Provide the [x, y] coordinate of the cell's center where the given text is located.  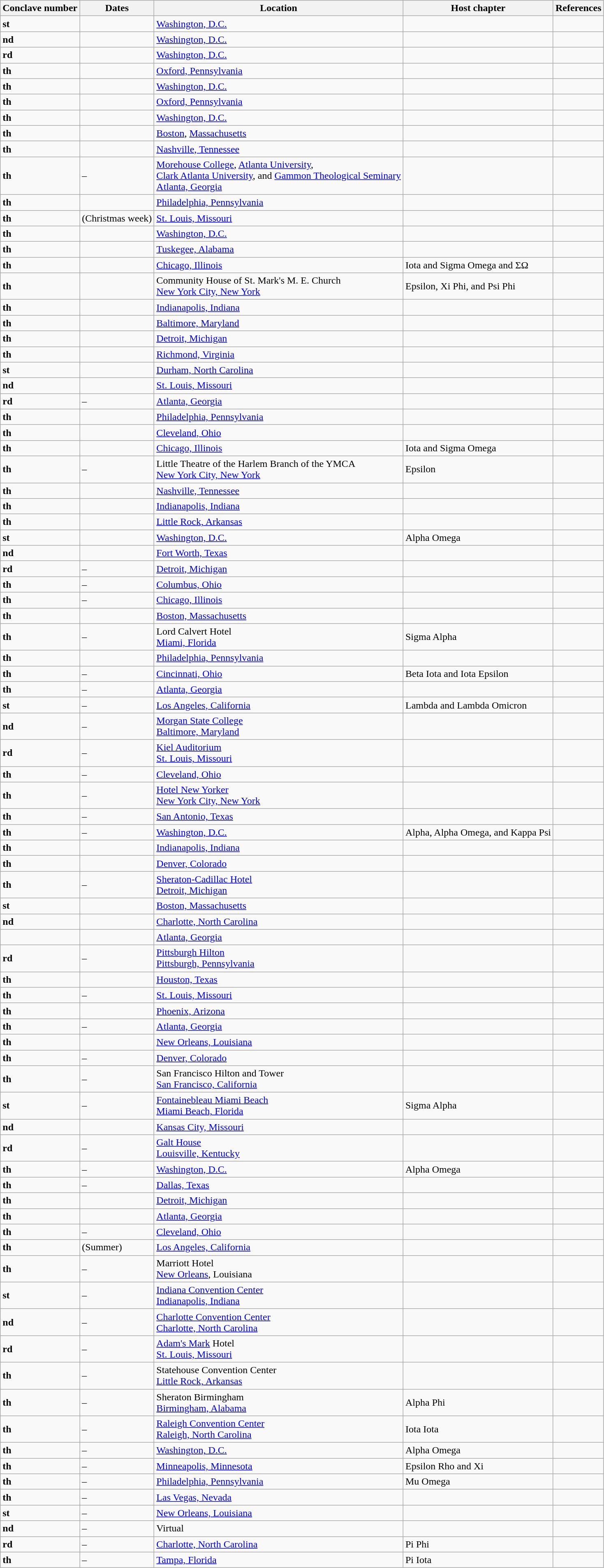
Charlotte Convention CenterCharlotte, North Carolina [279, 1322]
Epsilon [478, 469]
Phoenix, Arizona [279, 1011]
Statehouse Convention CenterLittle Rock, Arkansas [279, 1375]
Indiana Convention CenterIndianapolis, Indiana [279, 1296]
Sheraton-Cadillac HotelDetroit, Michigan [279, 884]
Sheraton BirminghamBirmingham, Alabama [279, 1402]
Alpha, Alpha Omega, and Kappa Psi [478, 832]
Epsilon Rho and Xi [478, 1466]
Tampa, Florida [279, 1560]
Adam's Mark HotelSt. Louis, Missouri [279, 1349]
Iota and Sigma Omega [478, 448]
Host chapter [478, 8]
Morgan State CollegeBaltimore, Maryland [279, 726]
Pi Phi [478, 1544]
Durham, North Carolina [279, 370]
Dates [117, 8]
Pi Iota [478, 1560]
Las Vegas, Nevada [279, 1497]
Mu Omega [478, 1482]
Fort Worth, Texas [279, 553]
Virtual [279, 1529]
Epsilon, Xi Phi, and Psi Phi [478, 286]
San Antonio, Texas [279, 817]
Community House of St. Mark's M. E. ChurchNew York City, New York [279, 286]
San Francisco Hilton and TowerSan Francisco, California [279, 1079]
Morehouse College, Atlanta University,Clark Atlanta University, and Gammon Theological SeminaryAtlanta, Georgia [279, 176]
Columbus, Ohio [279, 584]
Richmond, Virginia [279, 354]
Little Rock, Arkansas [279, 522]
Alpha Phi [478, 1402]
Fontainebleau Miami BeachMiami Beach, Florida [279, 1106]
Kansas City, Missouri [279, 1127]
Iota Iota [478, 1429]
Galt HouseLouisville, Kentucky [279, 1148]
Minneapolis, Minnesota [279, 1466]
Beta Iota and Iota Epsilon [478, 674]
(Summer) [117, 1247]
Location [279, 8]
Lord Calvert HotelMiami, Florida [279, 637]
Houston, Texas [279, 979]
Cincinnati, Ohio [279, 674]
Lambda and Lambda Omicron [478, 705]
Tuskegee, Alabama [279, 249]
Kiel AuditoriumSt. Louis, Missouri [279, 753]
Raleigh Convention CenterRaleigh, North Carolina [279, 1429]
Hotel New YorkerNew York City, New York [279, 796]
Little Theatre of the Harlem Branch of the YMCANew York City, New York [279, 469]
Dallas, Texas [279, 1185]
References [578, 8]
(Christmas week) [117, 218]
Baltimore, Maryland [279, 323]
Marriott HotelNew Orleans, Louisiana [279, 1268]
Conclave number [40, 8]
Iota and Sigma Omega and ΣΩ [478, 265]
Pittsburgh HiltonPittsburgh, Pennsylvania [279, 958]
